For the text-containing cell, return its midpoint in [x, y] coordinate format. 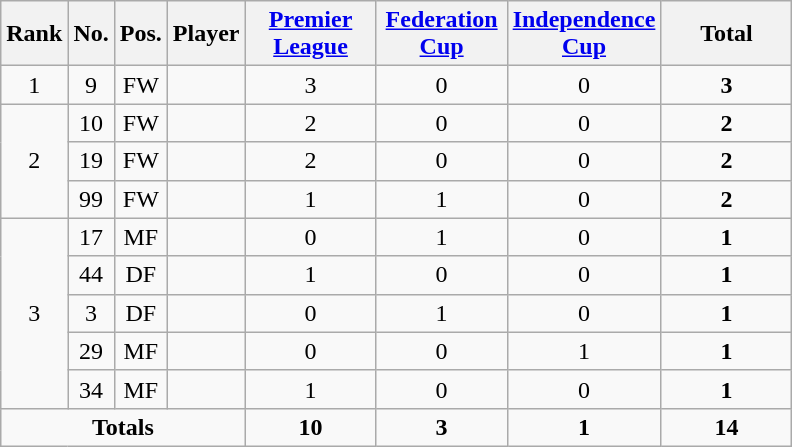
Pos. [140, 34]
Player [206, 34]
Totals [123, 427]
Premier League [310, 34]
14 [726, 427]
9 [91, 85]
No. [91, 34]
Total [726, 34]
99 [91, 199]
34 [91, 389]
19 [91, 161]
Independence Cup [584, 34]
Rank [34, 34]
44 [91, 275]
Federation Cup [442, 34]
17 [91, 237]
29 [91, 351]
